Locate the cell with the specified text and output its [X, Y] center coordinate. 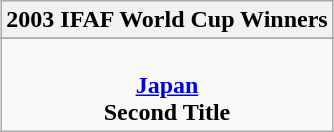
JapanSecond Title [167, 85]
2003 IFAF World Cup Winners [167, 20]
